Extract the (x, y) coordinate from the center of the cell holding the provided text.  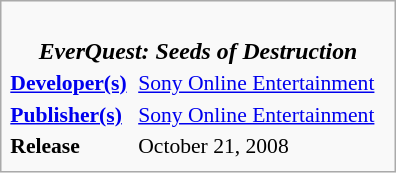
Developer(s) (72, 83)
Release (72, 146)
October 21, 2008 (262, 146)
Publisher(s) (72, 114)
EverQuest: Seeds of Destruction (198, 38)
